Pinpoint the cell where the given text exists, returning its (x, y) midpoint coordinate. 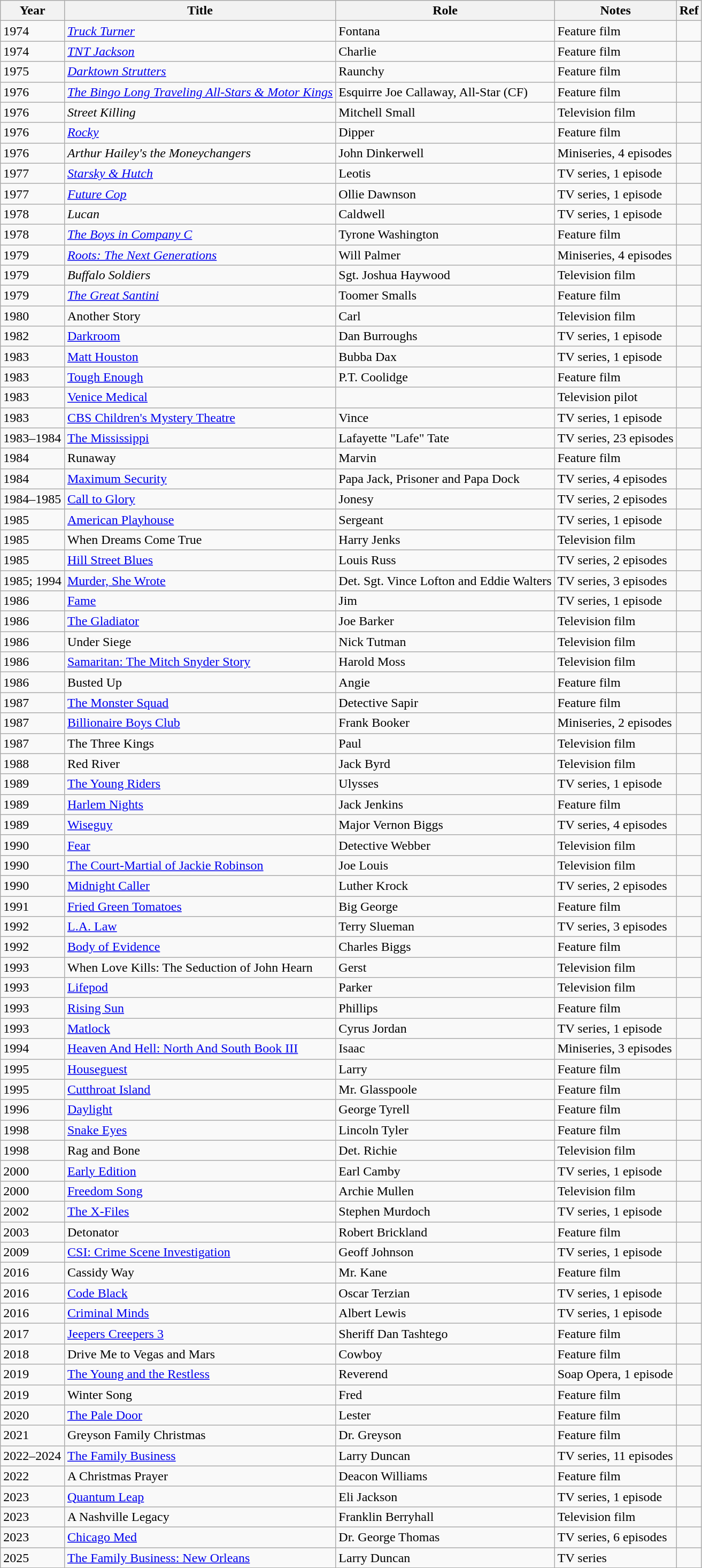
Quantum Leap (200, 1496)
A Nashville Legacy (200, 1517)
2022–2024 (33, 1456)
The Young Riders (200, 784)
Future Cop (200, 194)
Snake Eyes (200, 1130)
Freedom Song (200, 1191)
Parker (445, 988)
Wiseguy (200, 825)
Mr. Glasspoole (445, 1089)
Will Palmer (445, 255)
Tyrone Washington (445, 234)
Bubba Dax (445, 357)
Television pilot (615, 397)
The Court-Martial of Jackie Robinson (200, 865)
The Family Business (200, 1456)
Joe Barker (445, 621)
1982 (33, 336)
Miniseries, 3 episodes (615, 1049)
Eli Jackson (445, 1496)
Franklin Berryhall (445, 1517)
The X-Files (200, 1211)
Daylight (200, 1110)
Leotis (445, 173)
Larry (445, 1069)
The Boys in Company C (200, 234)
Lincoln Tyler (445, 1130)
2021 (33, 1435)
1985; 1994 (33, 580)
Murder, She Wrote (200, 580)
2009 (33, 1252)
Albert Lewis (445, 1313)
Runaway (200, 458)
Miniseries, 2 episodes (615, 723)
Mr. Kane (445, 1273)
Cyrus Jordan (445, 1028)
Jeepers Creepers 3 (200, 1334)
Rocky (200, 133)
Cowboy (445, 1354)
Louis Russ (445, 560)
Chicago Med (200, 1537)
2020 (33, 1415)
Year (33, 11)
Vince (445, 418)
Mitchell Small (445, 112)
Oscar Terzian (445, 1293)
Charlie (445, 51)
Det. Sgt. Vince Lofton and Eddie Walters (445, 580)
2017 (33, 1334)
Buffalo Soldiers (200, 275)
Busted Up (200, 682)
Charles Biggs (445, 947)
Angie (445, 682)
Jack Jenkins (445, 804)
Toomer Smalls (445, 296)
The Three Kings (200, 743)
Another Story (200, 316)
2002 (33, 1211)
Marvin (445, 458)
Reverend (445, 1374)
1988 (33, 764)
1975 (33, 72)
Houseguest (200, 1069)
Dr. George Thomas (445, 1537)
Role (445, 11)
Sgt. Joshua Haywood (445, 275)
The Young and the Restless (200, 1374)
Darkroom (200, 336)
Stephen Murdoch (445, 1211)
Lafayette "Lafe" Tate (445, 438)
Jonesy (445, 499)
Robert Brickland (445, 1232)
Darktown Strutters (200, 72)
The Great Santini (200, 296)
1991 (33, 906)
Winter Song (200, 1395)
Isaac (445, 1049)
TV series, 6 episodes (615, 1537)
TV series, 11 episodes (615, 1456)
Starsky & Hutch (200, 173)
TV series, 23 episodes (615, 438)
Call to Glory (200, 499)
Terry Slueman (445, 927)
Sergeant (445, 519)
Cassidy Way (200, 1273)
Rag and Bone (200, 1150)
Major Vernon Biggs (445, 825)
Dan Burroughs (445, 336)
Raunchy (445, 72)
TV series (615, 1558)
1980 (33, 316)
The Mississippi (200, 438)
Arthur Hailey's the Moneychangers (200, 153)
Greyson Family Christmas (200, 1435)
Fear (200, 845)
1996 (33, 1110)
The Bingo Long Traveling All-Stars & Motor Kings (200, 92)
Fred (445, 1395)
Caldwell (445, 214)
The Pale Door (200, 1415)
Paul (445, 743)
Fried Green Tomatoes (200, 906)
Jim (445, 601)
Harry Jenks (445, 540)
Fontana (445, 31)
Heaven And Hell: North And South Book III (200, 1049)
John Dinkerwell (445, 153)
Earl Camby (445, 1171)
Soap Opera, 1 episode (615, 1374)
Lester (445, 1415)
Geoff Johnson (445, 1252)
Papa Jack, Prisoner and Papa Dock (445, 479)
Jack Byrd (445, 764)
P.T. Coolidge (445, 377)
Frank Booker (445, 723)
Cutthroat Island (200, 1089)
Big George (445, 906)
Criminal Minds (200, 1313)
Code Black (200, 1293)
Midnight Caller (200, 886)
2022 (33, 1476)
The Monster Squad (200, 703)
Lucan (200, 214)
Venice Medical (200, 397)
Carl (445, 316)
Tough Enough (200, 377)
2025 (33, 1558)
1994 (33, 1049)
American Playhouse (200, 519)
Joe Louis (445, 865)
Detective Webber (445, 845)
Under Siege (200, 642)
Phillips (445, 1008)
CBS Children's Mystery Theatre (200, 418)
Luther Krock (445, 886)
Archie Mullen (445, 1191)
Billionaire Boys Club (200, 723)
When Dreams Come True (200, 540)
TNT Jackson (200, 51)
Hill Street Blues (200, 560)
Sheriff Dan Tashtego (445, 1334)
Deacon Williams (445, 1476)
Ref (689, 11)
Dipper (445, 133)
Early Edition (200, 1171)
Samaritan: The Mitch Snyder Story (200, 662)
Red River (200, 764)
Roots: The Next Generations (200, 255)
Detonator (200, 1232)
Harlem Nights (200, 804)
Drive Me to Vegas and Mars (200, 1354)
Ulysses (445, 784)
Maximum Security (200, 479)
1984–1985 (33, 499)
The Gladiator (200, 621)
Det. Richie (445, 1150)
Dr. Greyson (445, 1435)
2003 (33, 1232)
Esquirre Joe Callaway, All-Star (CF) (445, 92)
George Tyrell (445, 1110)
A Christmas Prayer (200, 1476)
2018 (33, 1354)
Notes (615, 11)
Rising Sun (200, 1008)
Ollie Dawnson (445, 194)
Lifepod (200, 988)
Title (200, 11)
1983–1984 (33, 438)
L.A. Law (200, 927)
Matt Houston (200, 357)
Matlock (200, 1028)
Harold Moss (445, 662)
The Family Business: New Orleans (200, 1558)
Fame (200, 601)
When Love Kills: The Seduction of John Hearn (200, 967)
Detective Sapir (445, 703)
Body of Evidence (200, 947)
Gerst (445, 967)
Street Killing (200, 112)
Nick Tutman (445, 642)
Truck Turner (200, 31)
CSI: Crime Scene Investigation (200, 1252)
